Capture the cell that displays the provided text and extract its (x, y) central coordinate. 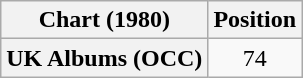
UK Albums (OCC) (104, 58)
74 (255, 58)
Position (255, 20)
Chart (1980) (104, 20)
